Return [X, Y] of the center of cell containing provided text 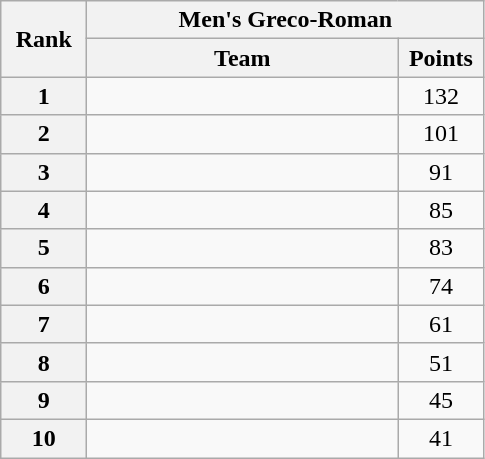
6 [44, 286]
3 [44, 172]
8 [44, 362]
91 [441, 172]
Team [242, 58]
41 [441, 438]
Points [441, 58]
132 [441, 96]
7 [44, 324]
Rank [44, 39]
1 [44, 96]
51 [441, 362]
10 [44, 438]
45 [441, 400]
85 [441, 210]
83 [441, 248]
4 [44, 210]
101 [441, 134]
Men's Greco-Roman [286, 20]
9 [44, 400]
74 [441, 286]
2 [44, 134]
5 [44, 248]
61 [441, 324]
